Detect which cell encompasses the target text, then output its (X, Y) center coordinate. 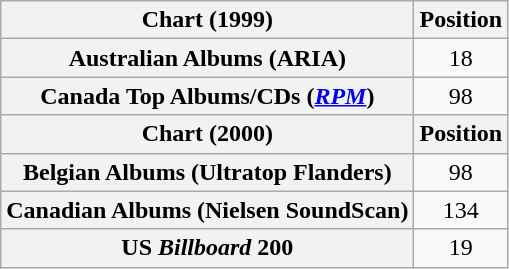
Belgian Albums (Ultratop Flanders) (208, 172)
18 (461, 58)
Chart (2000) (208, 134)
Australian Albums (ARIA) (208, 58)
Chart (1999) (208, 20)
19 (461, 248)
Canadian Albums (Nielsen SoundScan) (208, 210)
134 (461, 210)
US Billboard 200 (208, 248)
Canada Top Albums/CDs (RPM) (208, 96)
